For the text-containing cell, return its midpoint in [X, Y] coordinate format. 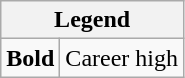
Legend [92, 20]
Bold [30, 58]
Career high [122, 58]
